Return [x, y] of the center of cell containing provided text 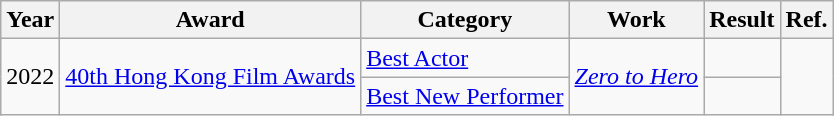
Ref. [806, 20]
Zero to Hero [636, 77]
Result [742, 20]
Best New Performer [465, 96]
Work [636, 20]
2022 [30, 77]
Year [30, 20]
40th Hong Kong Film Awards [210, 77]
Category [465, 20]
Best Actor [465, 58]
Award [210, 20]
